For the text-containing cell, return its midpoint in [X, Y] coordinate format. 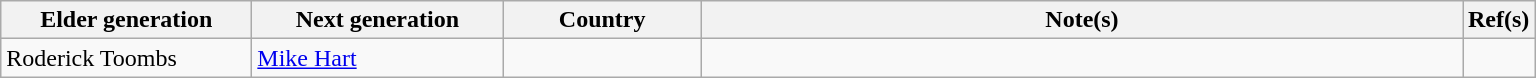
Elder generation [126, 20]
Ref(s) [1498, 20]
Roderick Toombs [126, 58]
Next generation [378, 20]
Note(s) [1082, 20]
Country [602, 20]
Mike Hart [378, 58]
